For the text-containing cell, return its midpoint in (x, y) coordinate format. 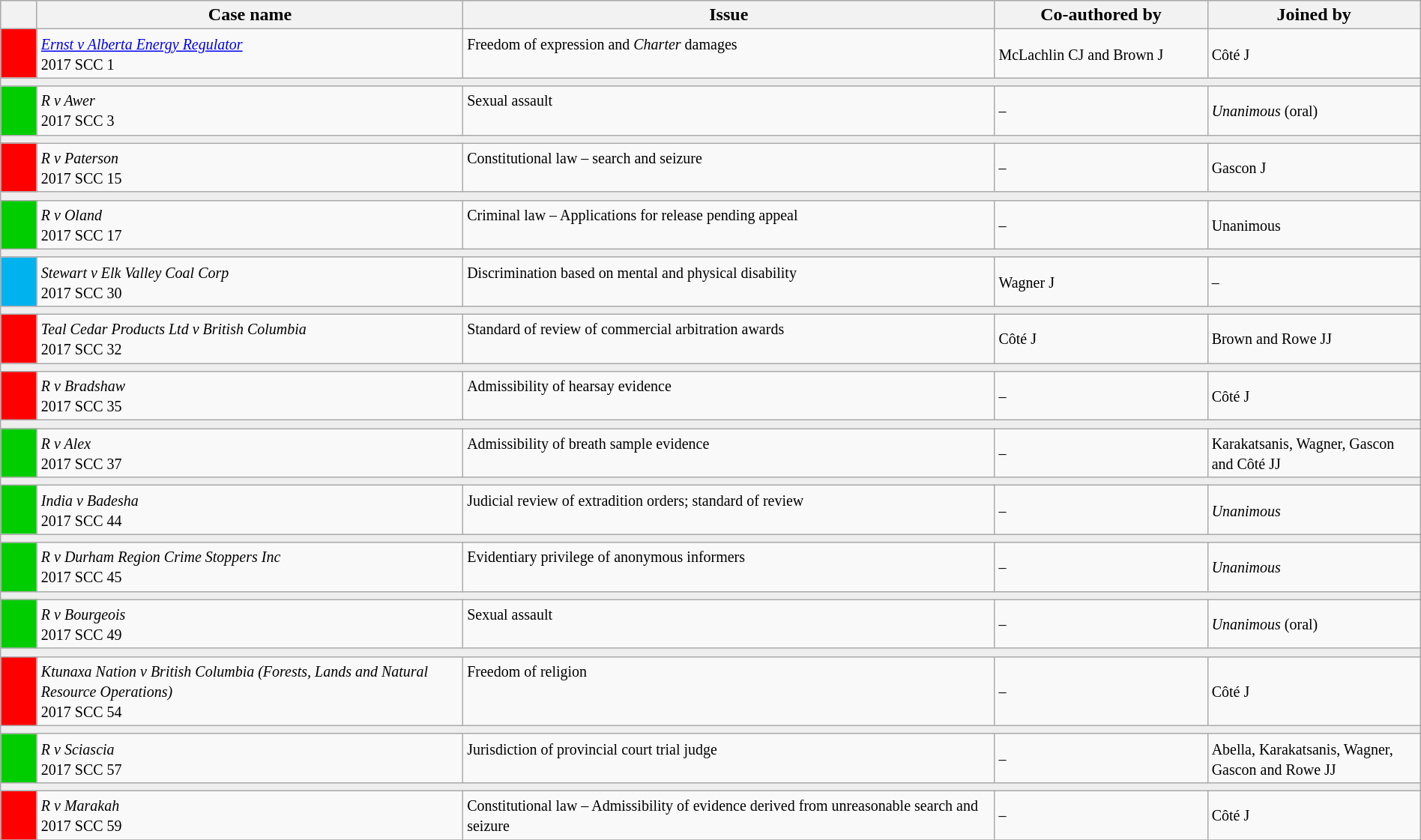
R v Sciascia 2017 SCC 57 (250, 758)
Freedom of expression and Charter damages (728, 54)
Jurisdiction of provincial court trial judge (728, 758)
R v Marakah 2017 SCC 59 (250, 815)
Co-authored by (1101, 15)
Constitutional law – Admissibility of evidence derived from unreasonable search and seizure (728, 815)
Teal Cedar Products Ltd v British Columbia 2017 SCC 32 (250, 339)
Judicial review of extradition orders; standard of review (728, 510)
India v Badesha 2017 SCC 44 (250, 510)
Admissibility of breath sample evidence (728, 453)
Karakatsanis, Wagner, Gascon and Côté JJ (1314, 453)
Issue (728, 15)
Case name (250, 15)
R v Awer 2017 SCC 3 (250, 111)
Ktunaxa Nation v British Columbia (Forests, Lands and Natural Resource Operations) 2017 SCC 54 (250, 691)
R v Durham Region Crime Stoppers Inc 2017 SCC 45 (250, 566)
Admissibility of hearsay evidence (728, 396)
R v Bradshaw 2017 SCC 35 (250, 396)
R v Oland 2017 SCC 17 (250, 225)
Wagner J (1101, 282)
Stewart v Elk Valley Coal Corp 2017 SCC 30 (250, 282)
Evidentiary privilege of anonymous informers (728, 566)
Freedom of religion (728, 691)
Discrimination based on mental and physical disability (728, 282)
McLachlin CJ and Brown J (1101, 54)
Constitutional law – search and seizure (728, 168)
Brown and Rowe JJ (1314, 339)
Joined by (1314, 15)
Standard of review of commercial arbitration awards (728, 339)
Abella, Karakatsanis, Wagner, Gascon and Rowe JJ (1314, 758)
Ernst v Alberta Energy Regulator 2017 SCC 1 (250, 54)
Gascon J (1314, 168)
Criminal law – Applications for release pending appeal (728, 225)
R v Bourgeois 2017 SCC 49 (250, 623)
R v Alex 2017 SCC 37 (250, 453)
R v Paterson 2017 SCC 15 (250, 168)
